Scan for the cell matching the given text and deliver its [x, y] coordinate at center. 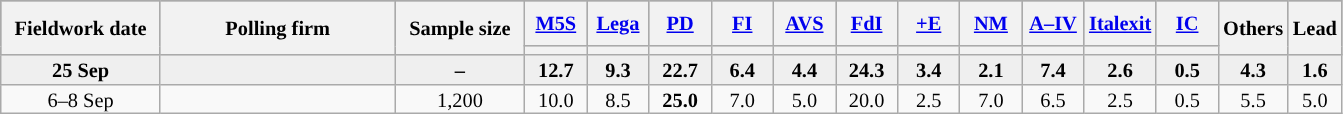
5.5 [1253, 98]
1.6 [1315, 70]
1,200 [460, 98]
20.0 [867, 98]
24.3 [867, 70]
AVS [804, 22]
A–IV [1053, 22]
22.7 [680, 70]
FdI [867, 22]
– [460, 70]
25.0 [680, 98]
M5S [556, 22]
4.3 [1253, 70]
12.7 [556, 70]
8.5 [618, 98]
Polling firm [278, 28]
Italexit [1120, 22]
+E [929, 22]
FI [742, 22]
Lead [1315, 28]
6.5 [1053, 98]
PD [680, 22]
6.4 [742, 70]
9.3 [618, 70]
3.4 [929, 70]
Sample size [460, 28]
Others [1253, 28]
25 Sep [81, 70]
7.4 [1053, 70]
NM [991, 22]
2.6 [1120, 70]
Fieldwork date [81, 28]
IC [1187, 22]
2.1 [991, 70]
4.4 [804, 70]
Lega [618, 22]
6–8 Sep [81, 98]
10.0 [556, 98]
